Return the [X, Y] coordinate for the center point of the cell that contains the specified text.  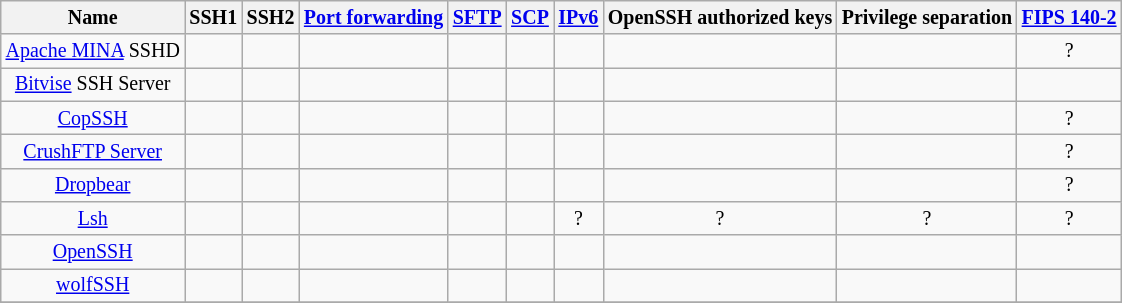
Name [93, 18]
Privilege separation [927, 18]
CrushFTP Server [93, 152]
SSH1 [214, 18]
Lsh [93, 218]
FIPS 140-2 [1069, 18]
OpenSSH authorized keys [720, 18]
SSH2 [270, 18]
Port forwarding [374, 18]
SFTP [477, 18]
OpenSSH [93, 252]
Apache MINA SSHD [93, 52]
IPv6 [578, 18]
CopSSH [93, 118]
Dropbear [93, 184]
SCP [530, 18]
wolfSSH [93, 286]
Bitvise SSH Server [93, 84]
